From the cell containing the given text, extract its center point as [x, y] coordinate. 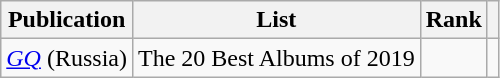
Rank [454, 20]
Publication [67, 20]
List [276, 20]
GQ (Russia) [67, 58]
The 20 Best Albums of 2019 [276, 58]
